Return the [x, y] coordinate for the center point of the cell that contains the specified text.  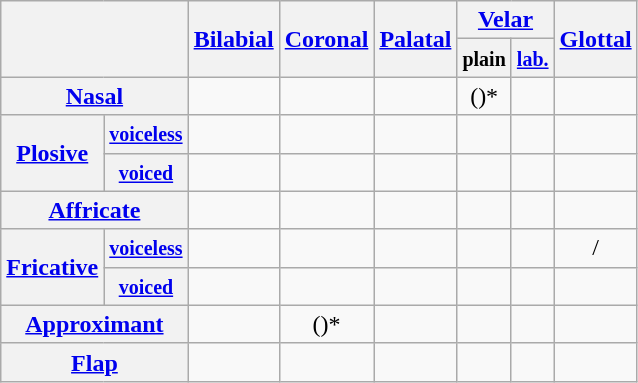
Plosive [52, 153]
Bilabial [234, 39]
Approximant [94, 324]
plain [484, 58]
Velar [506, 20]
/ [596, 248]
Flap [94, 362]
Palatal [416, 39]
lab. [532, 58]
Fricative [52, 267]
Nasal [94, 96]
Coronal [326, 39]
Affricate [94, 210]
Glottal [596, 39]
